Scan for the cell matching the given text and deliver its [x, y] coordinate at center. 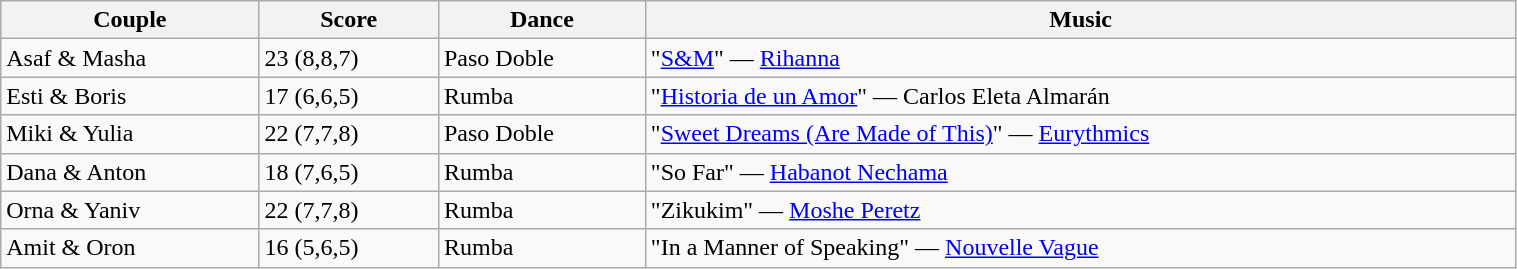
Couple [130, 20]
23 (8,8,7) [349, 58]
Esti & Boris [130, 96]
"Sweet Dreams (Are Made of This)" — Eurythmics [1080, 134]
Music [1080, 20]
Dance [542, 20]
Miki & Yulia [130, 134]
17 (6,6,5) [349, 96]
Orna & Yaniv [130, 210]
"S&M" — Rihanna [1080, 58]
Asaf & Masha [130, 58]
"Historia de un Amor" — Carlos Eleta Almarán [1080, 96]
"In a Manner of Speaking" — Nouvelle Vague [1080, 248]
18 (7,6,5) [349, 172]
"So Far" — Habanot Nechama [1080, 172]
"Zikukim" — Moshe Peretz [1080, 210]
Amit & Oron [130, 248]
Score [349, 20]
16 (5,6,5) [349, 248]
Dana & Anton [130, 172]
